Pinpoint the cell where the given text exists, returning its [x, y] midpoint coordinate. 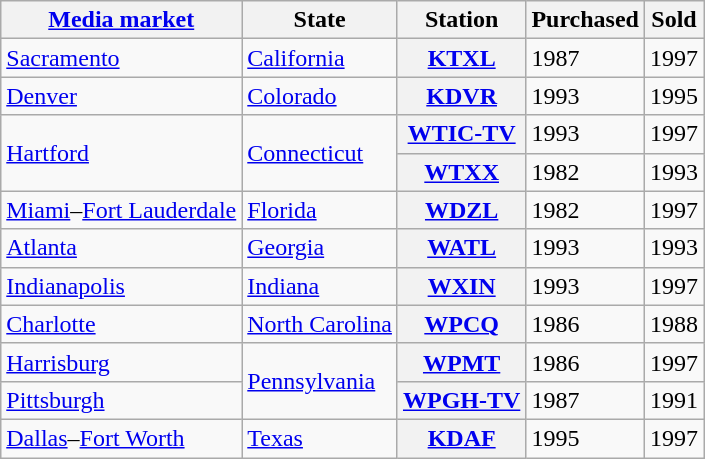
Indianapolis [122, 286]
WATL [461, 248]
Dallas–Fort Worth [122, 438]
1988 [674, 324]
WTXX [461, 172]
Purchased [586, 20]
Station [461, 20]
Atlanta [122, 248]
Charlotte [122, 324]
WPMT [461, 362]
WPGH-TV [461, 400]
Colorado [320, 96]
KDVR [461, 96]
Florida [320, 210]
KTXL [461, 58]
Hartford [122, 153]
Texas [320, 438]
Miami–Fort Lauderdale [122, 210]
Sold [674, 20]
Connecticut [320, 153]
WXIN [461, 286]
WPCQ [461, 324]
WTIC-TV [461, 134]
Pennsylvania [320, 381]
Pittsburgh [122, 400]
Indiana [320, 286]
1991 [674, 400]
Denver [122, 96]
State [320, 20]
Harrisburg [122, 362]
Georgia [320, 248]
WDZL [461, 210]
Sacramento [122, 58]
Media market [122, 20]
California [320, 58]
KDAF [461, 438]
North Carolina [320, 324]
